Output the [X, Y] coordinate of the center of the cell containing the given text.  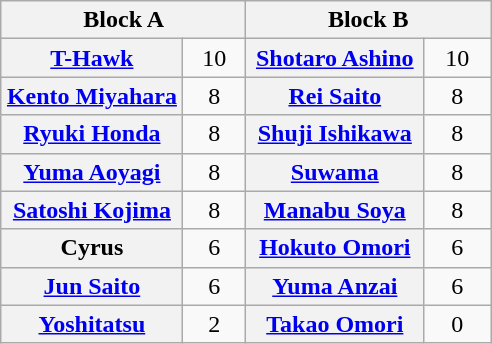
Rei Saito [335, 96]
Yoshitatsu [92, 324]
Shuji Ishikawa [335, 134]
Yuma Anzai [335, 286]
Manabu Soya [335, 210]
Satoshi Kojima [92, 210]
T-Hawk [92, 58]
Ryuki Honda [92, 134]
Takao Omori [335, 324]
Hokuto Omori [335, 248]
Block B [368, 20]
Cyrus [92, 248]
Suwama [335, 172]
Jun Saito [92, 286]
Yuma Aoyagi [92, 172]
0 [458, 324]
Kento Miyahara [92, 96]
Block A [124, 20]
2 [214, 324]
Shotaro Ashino [335, 58]
